Provide the (X, Y) coordinate of the cell's center where the given text is located.  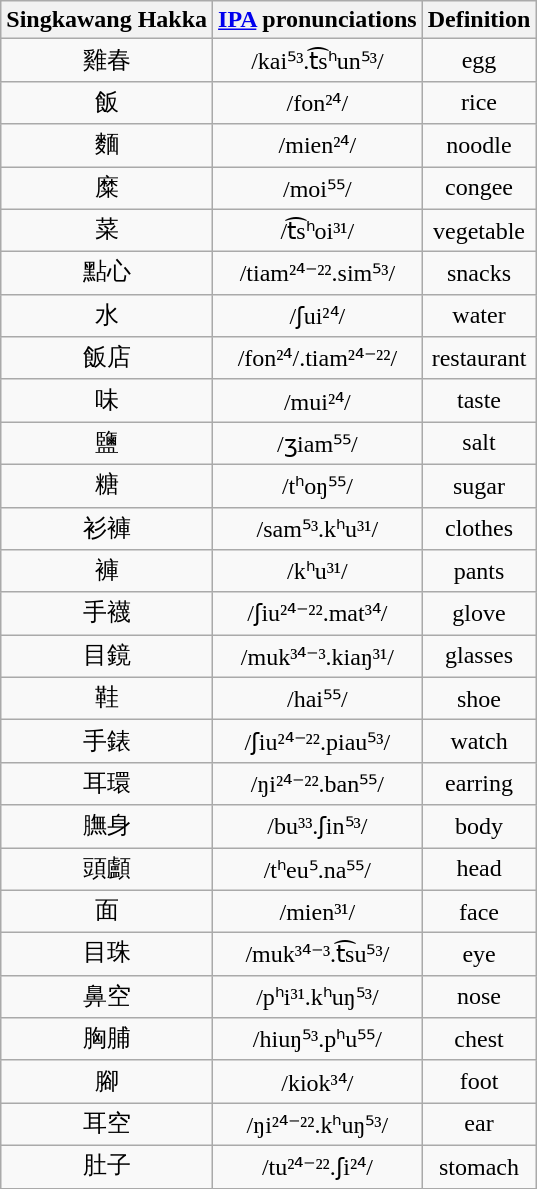
/pʰi³¹.kʰuŋ⁵³/ (318, 996)
head (479, 870)
eye (479, 954)
目珠 (107, 954)
foot (479, 1082)
sugar (479, 486)
glove (479, 614)
stomach (479, 1166)
snacks (479, 274)
糜 (107, 188)
chest (479, 1040)
/bu³³.ʃin⁵³/ (318, 826)
褲 (107, 572)
糖 (107, 486)
衫褲 (107, 528)
/ʒiam⁵⁵/ (318, 444)
/tʰoŋ⁵⁵/ (318, 486)
點心 (107, 274)
earring (479, 784)
麵 (107, 146)
/muk³⁴⁻³.kiaŋ³¹/ (318, 656)
鼻空 (107, 996)
肚子 (107, 1166)
/hiuŋ⁵³.pʰu⁵⁵/ (318, 1040)
鹽 (107, 444)
vegetable (479, 230)
手錶 (107, 742)
耳空 (107, 1124)
雞春 (107, 60)
菜 (107, 230)
/mien³¹/ (318, 912)
/t͡sʰoi³¹/ (318, 230)
/tu²⁴⁻²².ʃi²⁴/ (318, 1166)
腳 (107, 1082)
/tiam²⁴⁻²².sim⁵³/ (318, 274)
IPA pronunciations (318, 20)
/mui²⁴/ (318, 400)
飯 (107, 102)
/tʰeu⁵.na⁵⁵/ (318, 870)
胸脯 (107, 1040)
/ʃiu²⁴⁻²².mat³⁴/ (318, 614)
/ʃiu²⁴⁻²².piau⁵³/ (318, 742)
restaurant (479, 358)
egg (479, 60)
/ŋi²⁴⁻²².ban⁵⁵/ (318, 784)
face (479, 912)
味 (107, 400)
salt (479, 444)
飯店 (107, 358)
body (479, 826)
耳環 (107, 784)
Singkawang Hakka (107, 20)
nose (479, 996)
/ʃui²⁴/ (318, 316)
watch (479, 742)
rice (479, 102)
taste (479, 400)
膴身 (107, 826)
/kiok³⁴/ (318, 1082)
pants (479, 572)
/fon²⁴/.tiam²⁴⁻²²/ (318, 358)
目鏡 (107, 656)
/ŋi²⁴⁻²².kʰuŋ⁵³/ (318, 1124)
/hai⁵⁵/ (318, 698)
/sam⁵³.kʰu³¹/ (318, 528)
/muk³⁴⁻³.t͡su⁵³/ (318, 954)
/kai⁵³.t͡sʰun⁵³/ (318, 60)
/fon²⁴/ (318, 102)
congee (479, 188)
/mien²⁴/ (318, 146)
面 (107, 912)
shoe (479, 698)
water (479, 316)
/kʰu³¹/ (318, 572)
水 (107, 316)
手襪 (107, 614)
noodle (479, 146)
glasses (479, 656)
/moi⁵⁵/ (318, 188)
clothes (479, 528)
ear (479, 1124)
頭顱 (107, 870)
鞋 (107, 698)
Definition (479, 20)
